Return the [x, y] coordinate for the center point of the cell that contains the specified text.  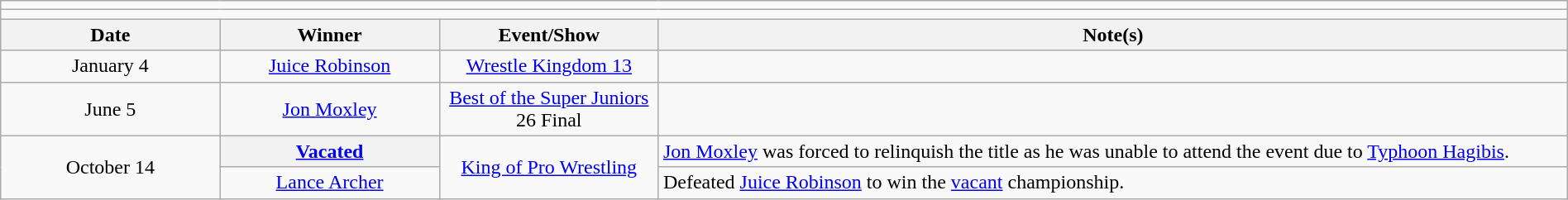
Note(s) [1113, 35]
October 14 [111, 167]
Date [111, 35]
Lance Archer [329, 183]
Juice Robinson [329, 66]
Best of the Super Juniors 26 Final [549, 109]
Wrestle Kingdom 13 [549, 66]
January 4 [111, 66]
Winner [329, 35]
Vacated [329, 151]
Event/Show [549, 35]
Jon Moxley [329, 109]
Defeated Juice Robinson to win the vacant championship. [1113, 183]
June 5 [111, 109]
King of Pro Wrestling [549, 167]
Jon Moxley was forced to relinquish the title as he was unable to attend the event due to Typhoon Hagibis. [1113, 151]
